Provide the (x, y) coordinate of the cell's center where the given text is located.  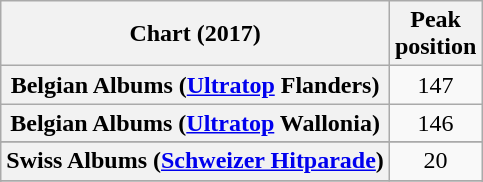
Peakposition (435, 34)
Swiss Albums (Schweizer Hitparade) (196, 161)
146 (435, 123)
Belgian Albums (Ultratop Wallonia) (196, 123)
20 (435, 161)
Belgian Albums (Ultratop Flanders) (196, 85)
147 (435, 85)
Chart (2017) (196, 34)
